Return the (X, Y) coordinate for the center point of the cell that contains the specified text.  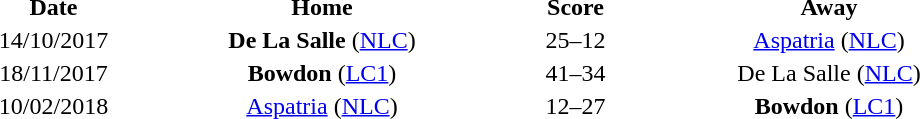
25–12 (576, 40)
De La Salle (NLC) (322, 40)
41–34 (576, 73)
Bowdon (LC1) (322, 73)
